Return (x, y) of the center of cell containing provided text 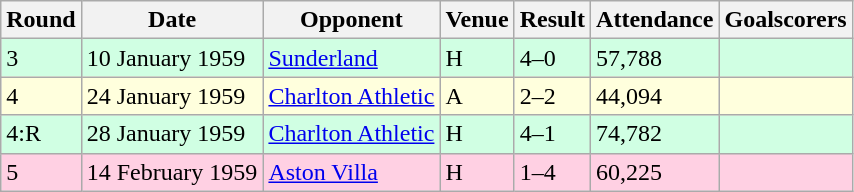
Goalscorers (786, 20)
60,225 (655, 172)
57,788 (655, 58)
Round (41, 20)
Opponent (352, 20)
1–4 (552, 172)
74,782 (655, 134)
2–2 (552, 96)
4 (41, 96)
28 January 1959 (172, 134)
4–0 (552, 58)
Aston Villa (352, 172)
10 January 1959 (172, 58)
3 (41, 58)
4–1 (552, 134)
Date (172, 20)
14 February 1959 (172, 172)
Venue (477, 20)
4:R (41, 134)
44,094 (655, 96)
A (477, 96)
Sunderland (352, 58)
Result (552, 20)
Attendance (655, 20)
24 January 1959 (172, 96)
5 (41, 172)
